Return (X, Y) of the center of cell containing provided text 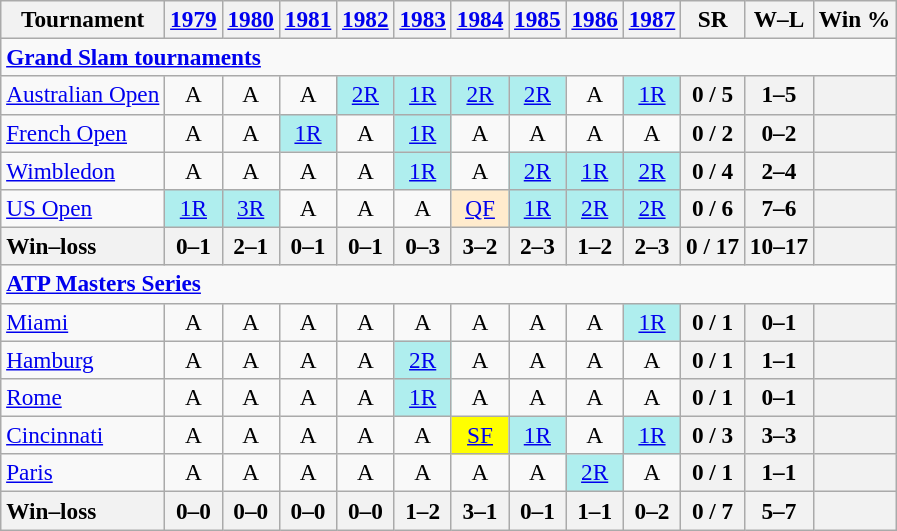
1987 (652, 19)
3–3 (778, 435)
Australian Open (83, 95)
10–17 (778, 246)
5–7 (778, 510)
Hamburg (83, 359)
7–6 (778, 208)
Paris (83, 473)
ATP Masters Series (448, 284)
0 / 2 (713, 133)
3–1 (480, 510)
1981 (308, 19)
0 / 7 (713, 510)
0–3 (422, 246)
1982 (366, 19)
Tournament (83, 19)
Miami (83, 322)
Cincinnati (83, 435)
0 / 17 (713, 246)
1980 (250, 19)
3–2 (480, 246)
0 / 3 (713, 435)
SR (713, 19)
1985 (538, 19)
2–1 (250, 246)
1986 (594, 19)
W–L (778, 19)
Rome (83, 397)
1984 (480, 19)
US Open (83, 208)
Win % (854, 19)
Wimbledon (83, 170)
3R (250, 208)
0 / 6 (713, 208)
1983 (422, 19)
QF (480, 208)
SF (480, 435)
0 / 4 (713, 170)
French Open (83, 133)
0 / 5 (713, 95)
2–4 (778, 170)
1–5 (778, 95)
Grand Slam tournaments (448, 57)
1979 (194, 19)
